Capture the cell that displays the provided text and extract its (x, y) central coordinate. 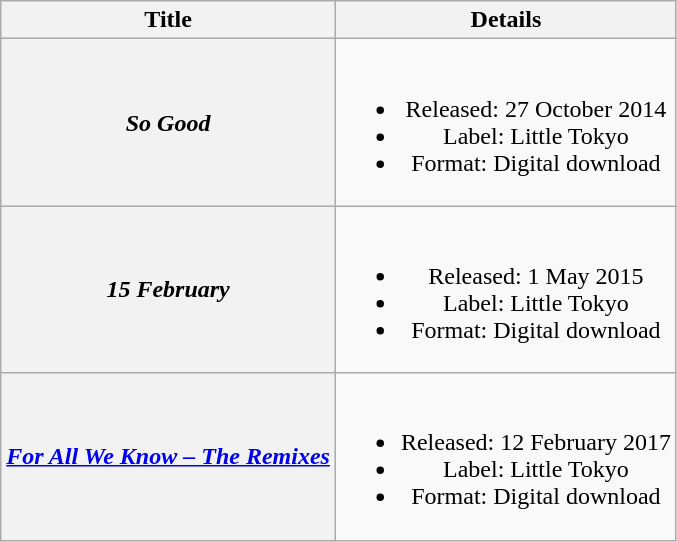
For All We Know – The Remixes (168, 456)
Details (506, 20)
Released: 12 February 2017Label: Little TokyoFormat: Digital download (506, 456)
Title (168, 20)
15 February (168, 290)
So Good (168, 122)
Released: 1 May 2015Label: Little TokyoFormat: Digital download (506, 290)
Released: 27 October 2014Label: Little TokyoFormat: Digital download (506, 122)
